Return the [X, Y] coordinate for the center point of the cell that contains the specified text.  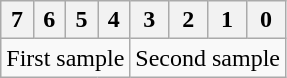
3 [150, 20]
0 [266, 20]
7 [17, 20]
2 [188, 20]
1 [228, 20]
Second sample [208, 58]
5 [81, 20]
4 [114, 20]
First sample [66, 58]
6 [49, 20]
